Pinpoint the cell where the given text exists, returning its (X, Y) midpoint coordinate. 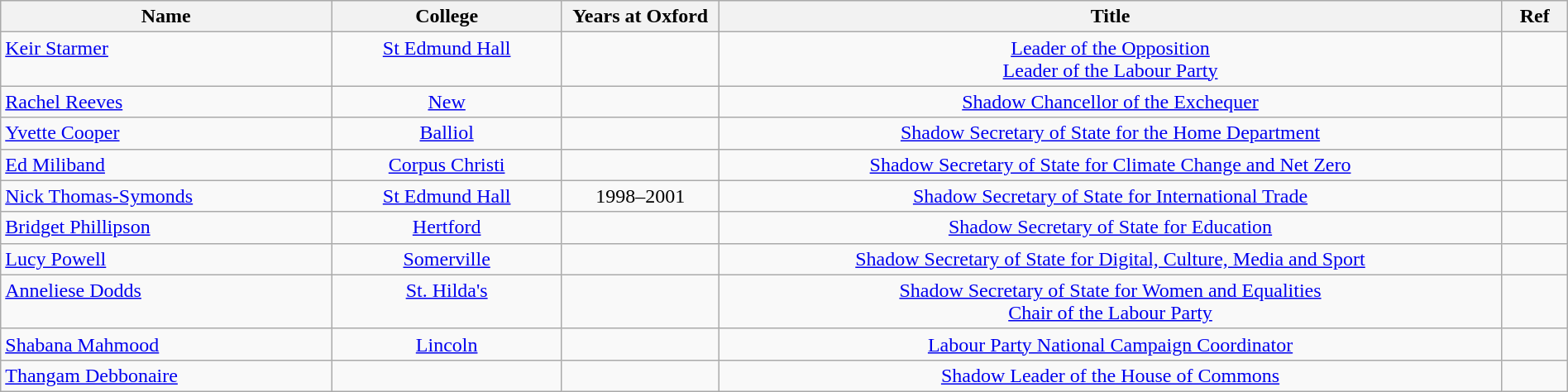
Shadow Leader of the House of Commons (1110, 375)
Shadow Secretary of State for the Home Department (1110, 133)
Labour Party National Campaign Coordinator (1110, 344)
New (447, 102)
Shadow Secretary of State for Women and EqualitiesChair of the Labour Party (1110, 301)
Years at Oxford (640, 17)
Shadow Chancellor of the Exchequer (1110, 102)
Bridget Phillipson (166, 227)
Shabana Mahmood (166, 344)
Hertford (447, 227)
Ref (1535, 17)
Somerville (447, 259)
Shadow Secretary of State for International Trade (1110, 196)
Balliol (447, 133)
St. Hilda's (447, 301)
Yvette Cooper (166, 133)
Shadow Secretary of State for Education (1110, 227)
Anneliese Dodds (166, 301)
Thangam Debbonaire (166, 375)
Nick Thomas-Symonds (166, 196)
Shadow Secretary of State for Digital, Culture, Media and Sport (1110, 259)
Name (166, 17)
Shadow Secretary of State for Climate Change and Net Zero (1110, 165)
Keir Starmer (166, 60)
Ed Miliband (166, 165)
Leader of the OppositionLeader of the Labour Party (1110, 60)
Corpus Christi (447, 165)
Lucy Powell (166, 259)
1998–2001 (640, 196)
College (447, 17)
Rachel Reeves (166, 102)
Lincoln (447, 344)
Title (1110, 17)
